Extract the [x, y] coordinate from the center of the cell holding the provided text.  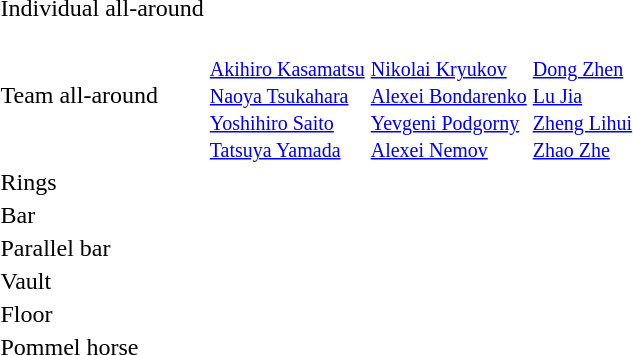
Akihiro KasamatsuNaoya TsukaharaYoshihiro SaitoTatsuya Yamada [287, 95]
Nikolai KryukovAlexei BondarenkoYevgeni PodgornyAlexei Nemov [448, 95]
Dong ZhenLu JiaZheng LihuiZhao Zhe [582, 95]
